Extract the [X, Y] coordinate from the center of the cell holding the provided text.  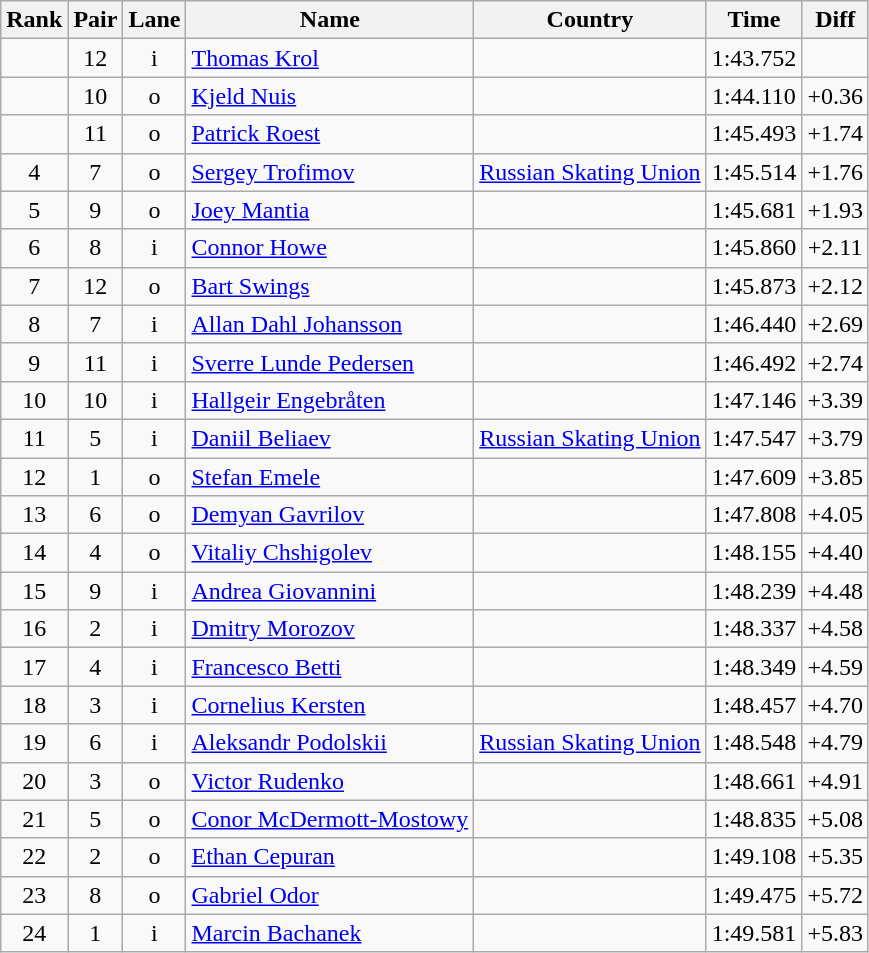
22 [34, 857]
16 [34, 629]
1:48.155 [754, 553]
Vitaliy Chshigolev [330, 553]
13 [34, 515]
+4.79 [836, 743]
+1.76 [836, 172]
+3.85 [836, 477]
+4.59 [836, 667]
Rank [34, 20]
+2.69 [836, 324]
+2.11 [836, 248]
Andrea Giovannini [330, 591]
Country [590, 20]
Hallgeir Engebråten [330, 400]
Sverre Lunde Pedersen [330, 362]
20 [34, 781]
+4.91 [836, 781]
+5.35 [836, 857]
Daniil Beliaev [330, 438]
Diff [836, 20]
+2.12 [836, 286]
1:47.146 [754, 400]
Patrick Roest [330, 134]
1:45.681 [754, 210]
Stefan Emele [330, 477]
1:49.108 [754, 857]
Ethan Cepuran [330, 857]
Kjeld Nuis [330, 96]
+4.40 [836, 553]
18 [34, 705]
1:46.440 [754, 324]
Dmitry Morozov [330, 629]
1:49.475 [754, 895]
+4.70 [836, 705]
Aleksandr Podolskii [330, 743]
21 [34, 819]
Thomas Krol [330, 58]
+5.72 [836, 895]
Victor Rudenko [330, 781]
17 [34, 667]
Bart Swings [330, 286]
24 [34, 933]
Allan Dahl Johansson [330, 324]
1:45.514 [754, 172]
1:48.457 [754, 705]
+1.74 [836, 134]
+5.83 [836, 933]
1:47.609 [754, 477]
Demyan Gavrilov [330, 515]
Cornelius Kersten [330, 705]
1:45.493 [754, 134]
1:45.860 [754, 248]
Pair [96, 20]
19 [34, 743]
1:48.835 [754, 819]
Joey Mantia [330, 210]
Conor McDermott-Mostowy [330, 819]
Time [754, 20]
Sergey Trofimov [330, 172]
+1.93 [836, 210]
+3.79 [836, 438]
+4.58 [836, 629]
1:47.547 [754, 438]
1:44.110 [754, 96]
23 [34, 895]
1:48.548 [754, 743]
1:43.752 [754, 58]
Connor Howe [330, 248]
14 [34, 553]
1:48.661 [754, 781]
15 [34, 591]
+0.36 [836, 96]
Marcin Bachanek [330, 933]
+4.05 [836, 515]
+5.08 [836, 819]
1:47.808 [754, 515]
1:46.492 [754, 362]
1:49.581 [754, 933]
+4.48 [836, 591]
1:48.337 [754, 629]
Name [330, 20]
Lane [154, 20]
1:45.873 [754, 286]
1:48.239 [754, 591]
+3.39 [836, 400]
+2.74 [836, 362]
Gabriel Odor [330, 895]
Francesco Betti [330, 667]
1:48.349 [754, 667]
